Find where the given text appears and provide that cell's center as (x, y) coordinate. 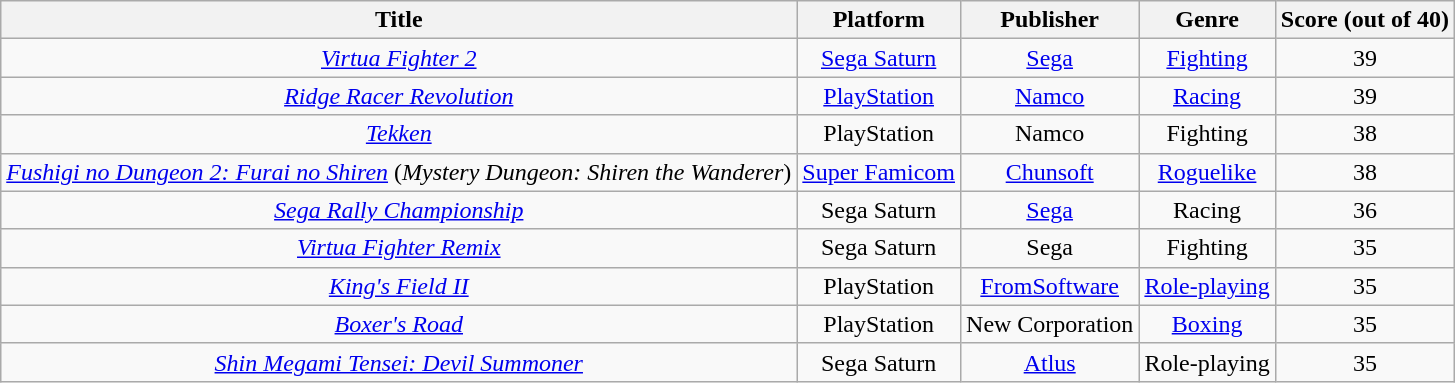
FromSoftware (1050, 286)
Ridge Racer Revolution (399, 96)
Atlus (1050, 362)
36 (1364, 210)
Shin Megami Tensei: Devil Summoner (399, 362)
Publisher (1050, 20)
King's Field II (399, 286)
New Corporation (1050, 324)
Platform (879, 20)
Boxing (1207, 324)
Genre (1207, 20)
Title (399, 20)
Boxer's Road (399, 324)
Virtua Fighter 2 (399, 58)
Virtua Fighter Remix (399, 248)
Tekken (399, 134)
Super Famicom (879, 172)
Fushigi no Dungeon 2: Furai no Shiren (Mystery Dungeon: Shiren the Wanderer) (399, 172)
Sega Rally Championship (399, 210)
Roguelike (1207, 172)
Chunsoft (1050, 172)
Score (out of 40) (1364, 20)
